Identify which cell holds the provided text, then report its (X, Y) central coordinate. 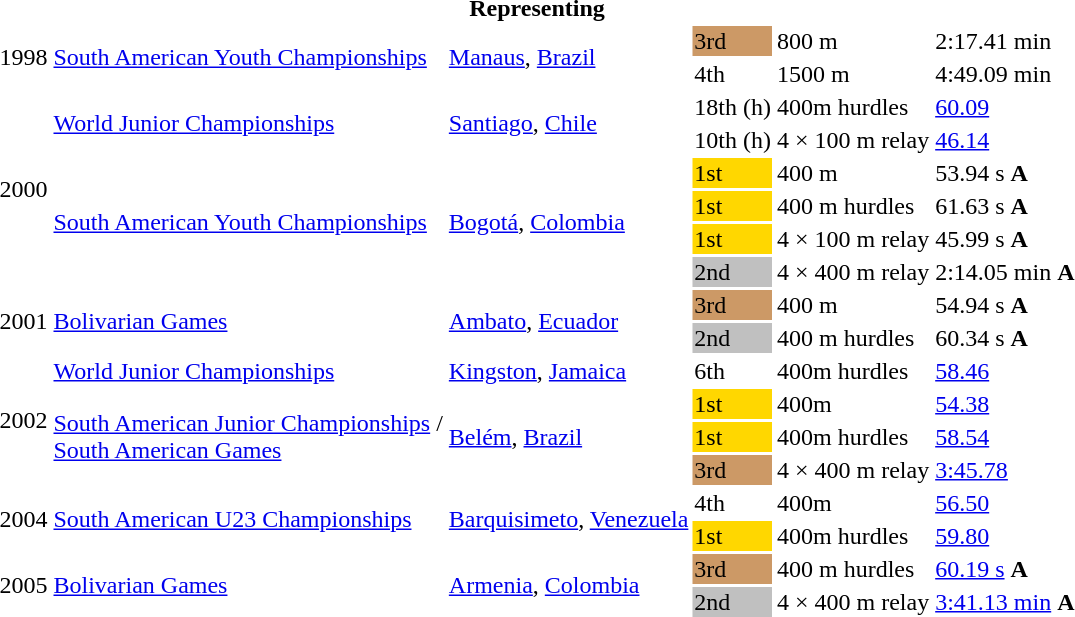
Kingston, Jamaica (568, 371)
Barquisimeto, Venezuela (568, 520)
10th (h) (733, 140)
South American Junior Championships / South American Games (248, 437)
Manaus, Brazil (568, 58)
Belém, Brazil (568, 437)
Santiago, Chile (568, 124)
18th (h) (733, 107)
6th (733, 371)
Armenia, Colombia (568, 586)
Ambato, Ecuador (568, 322)
South American U23 Championships (248, 520)
1500 m (854, 74)
Bogotá, Colombia (568, 222)
800 m (854, 41)
